Determine the (x, y) coordinate at the center of the cell enclosing the given text.  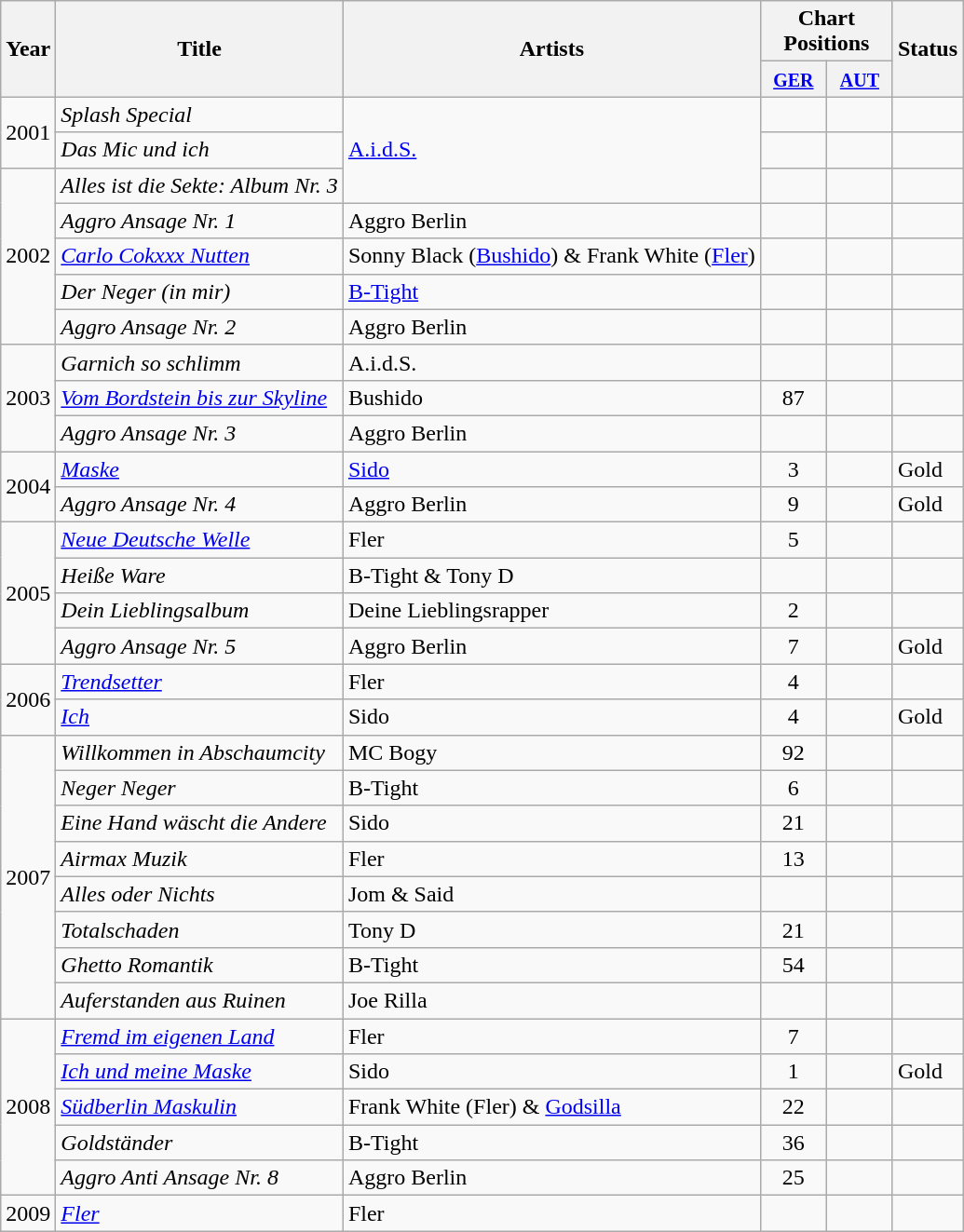
6 (794, 788)
5 (794, 540)
2003 (28, 398)
Carlo Cokxxx Nutten (199, 256)
Aggro Ansage Nr. 2 (199, 327)
Airmax Muzik (199, 859)
Goldständer (199, 1143)
Vom Bordstein bis zur Skyline (199, 398)
Aggro Ansage Nr. 1 (199, 221)
22 (794, 1107)
25 (794, 1178)
Eine Hand wäscht die Andere (199, 823)
Jom & Said (551, 894)
Ich und meine Maske (199, 1072)
Fremd im eigenen Land (199, 1036)
Das Mic und ich (199, 150)
Dein Lieblingsalbum (199, 611)
Joe Rilla (551, 1000)
MC Bogy (551, 752)
Ich (199, 717)
Südberlin Maskulin (199, 1107)
Aggro Anti Ansage Nr. 8 (199, 1178)
92 (794, 752)
Heiße Ware (199, 575)
GER (794, 79)
Artists (551, 48)
2007 (28, 876)
1 (794, 1072)
Status (928, 48)
87 (794, 398)
2002 (28, 256)
2004 (28, 486)
Neger Neger (199, 788)
Garnich so schlimm (199, 362)
Year (28, 48)
Neue Deutsche Welle (199, 540)
2008 (28, 1107)
Alles oder Nichts (199, 894)
2006 (28, 699)
Auferstanden aus Ruinen (199, 1000)
Aggro Ansage Nr. 5 (199, 646)
Willkommen in Abschaumcity (199, 752)
Splash Special (199, 115)
Frank White (Fler) & Godsilla (551, 1107)
2005 (28, 593)
9 (794, 505)
Title (199, 48)
Tony D (551, 929)
36 (794, 1143)
13 (794, 859)
Sonny Black (Bushido) & Frank White (Fler) (551, 256)
2009 (28, 1213)
3 (794, 468)
Ghetto Romantik (199, 965)
Chart Positions (826, 32)
B-Tight & Tony D (551, 575)
Alles ist die Sekte: Album Nr. 3 (199, 185)
Trendsetter (199, 682)
Aggro Ansage Nr. 4 (199, 505)
2001 (28, 132)
Totalschaden (199, 929)
Deine Lieblingsrapper (551, 611)
54 (794, 965)
AUT (859, 79)
Aggro Ansage Nr. 3 (199, 433)
2 (794, 611)
Der Neger (in mir) (199, 291)
Bushido (551, 398)
Maske (199, 468)
